Output the (X, Y) coordinate of the center of the cell containing the given text.  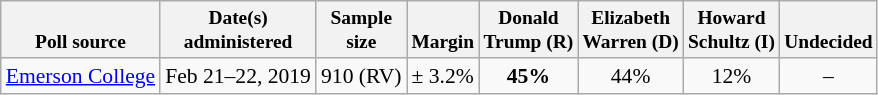
12% (731, 76)
Poll source (80, 30)
DonaldTrump (R) (528, 30)
Undecided (829, 30)
45% (528, 76)
– (829, 76)
HowardSchultz (I) (731, 30)
Feb 21–22, 2019 (238, 76)
± 3.2% (443, 76)
Emerson College (80, 76)
44% (630, 76)
Samplesize (362, 30)
Margin (443, 30)
ElizabethWarren (D) (630, 30)
Date(s)administered (238, 30)
910 (RV) (362, 76)
